Scan for the cell matching the given text and deliver its (X, Y) coordinate at center. 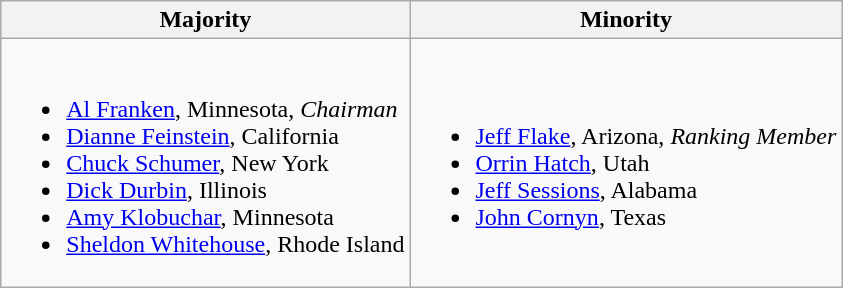
Jeff Flake, Arizona, Ranking MemberOrrin Hatch, UtahJeff Sessions, AlabamaJohn Cornyn, Texas (626, 163)
Minority (626, 20)
Majority (206, 20)
